From the cell containing the given text, extract its center point as (X, Y) coordinate. 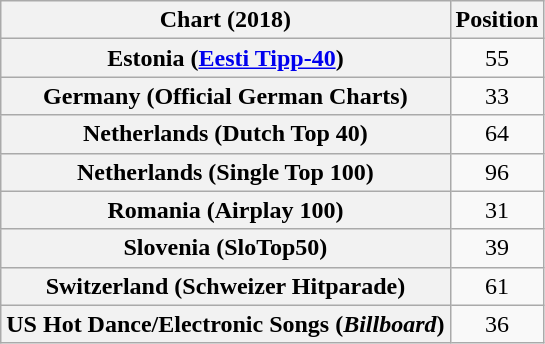
Switzerland (Schweizer Hitparade) (226, 286)
39 (497, 248)
31 (497, 210)
Netherlands (Dutch Top 40) (226, 134)
Romania (Airplay 100) (226, 210)
Germany (Official German Charts) (226, 96)
Estonia (Eesti Tipp-40) (226, 58)
64 (497, 134)
Netherlands (Single Top 100) (226, 172)
Slovenia (SloTop50) (226, 248)
Position (497, 20)
33 (497, 96)
Chart (2018) (226, 20)
36 (497, 324)
US Hot Dance/Electronic Songs (Billboard) (226, 324)
96 (497, 172)
61 (497, 286)
55 (497, 58)
